From the cell containing the given text, extract its center point as (X, Y) coordinate. 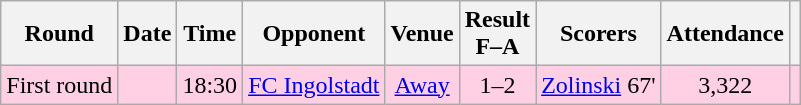
Away (422, 85)
Zolinski 67' (598, 85)
1–2 (497, 85)
Venue (422, 34)
FC Ingolstadt (314, 85)
18:30 (210, 85)
Opponent (314, 34)
Time (210, 34)
First round (60, 85)
3,322 (725, 85)
Scorers (598, 34)
Date (148, 34)
Round (60, 34)
Attendance (725, 34)
ResultF–A (497, 34)
